Return the [x, y] coordinate for the center point of the cell that contains the specified text.  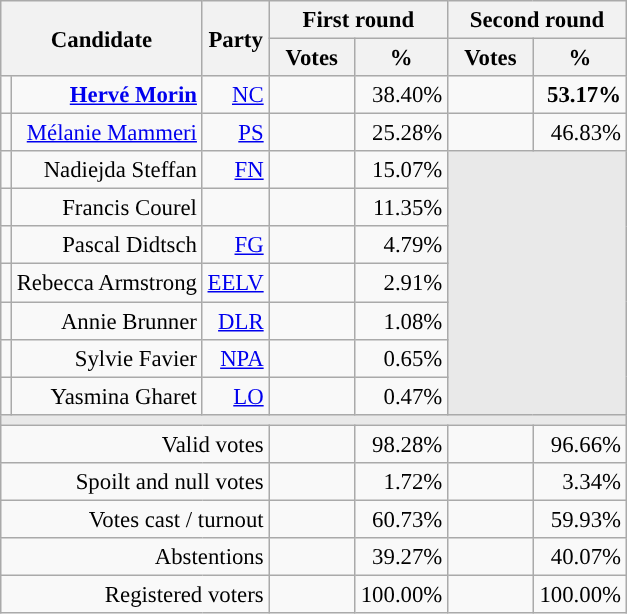
Rebecca Armstrong [106, 283]
25.28% [402, 133]
Abstentions [135, 557]
PS [236, 133]
NC [236, 95]
0.65% [402, 358]
LO [236, 396]
Yasmina Gharet [106, 396]
1.08% [402, 321]
38.40% [402, 95]
DLR [236, 321]
First round [358, 20]
96.66% [580, 444]
FN [236, 170]
Registered voters [135, 594]
Valid votes [135, 444]
Votes cast / turnout [135, 519]
Spoilt and null votes [135, 482]
Mélanie Mammeri [106, 133]
0.47% [402, 396]
1.72% [402, 482]
Candidate [102, 38]
2.91% [402, 283]
EELV [236, 283]
60.73% [402, 519]
Second round [538, 20]
15.07% [402, 170]
11.35% [402, 208]
NPA [236, 358]
Hervé Morin [106, 95]
39.27% [402, 557]
Sylvie Favier [106, 358]
Annie Brunner [106, 321]
Francis Courel [106, 208]
4.79% [402, 245]
59.93% [580, 519]
98.28% [402, 444]
Nadiejda Steffan [106, 170]
40.07% [580, 557]
46.83% [580, 133]
FG [236, 245]
Pascal Didtsch [106, 245]
3.34% [580, 482]
53.17% [580, 95]
Party [236, 38]
